Capture the cell that displays the provided text and extract its [x, y] central coordinate. 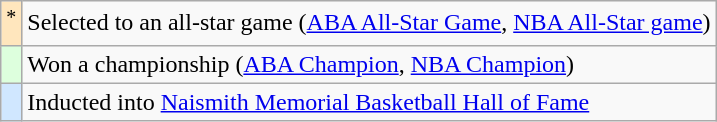
Won a championship (ABA Champion, NBA Champion) [369, 64]
* [12, 24]
Inducted into Naismith Memorial Basketball Hall of Fame [369, 102]
Selected to an all-star game (ABA All-Star Game, NBA All-Star game) [369, 24]
